Find where the given text appears and provide that cell's center as (X, Y) coordinate. 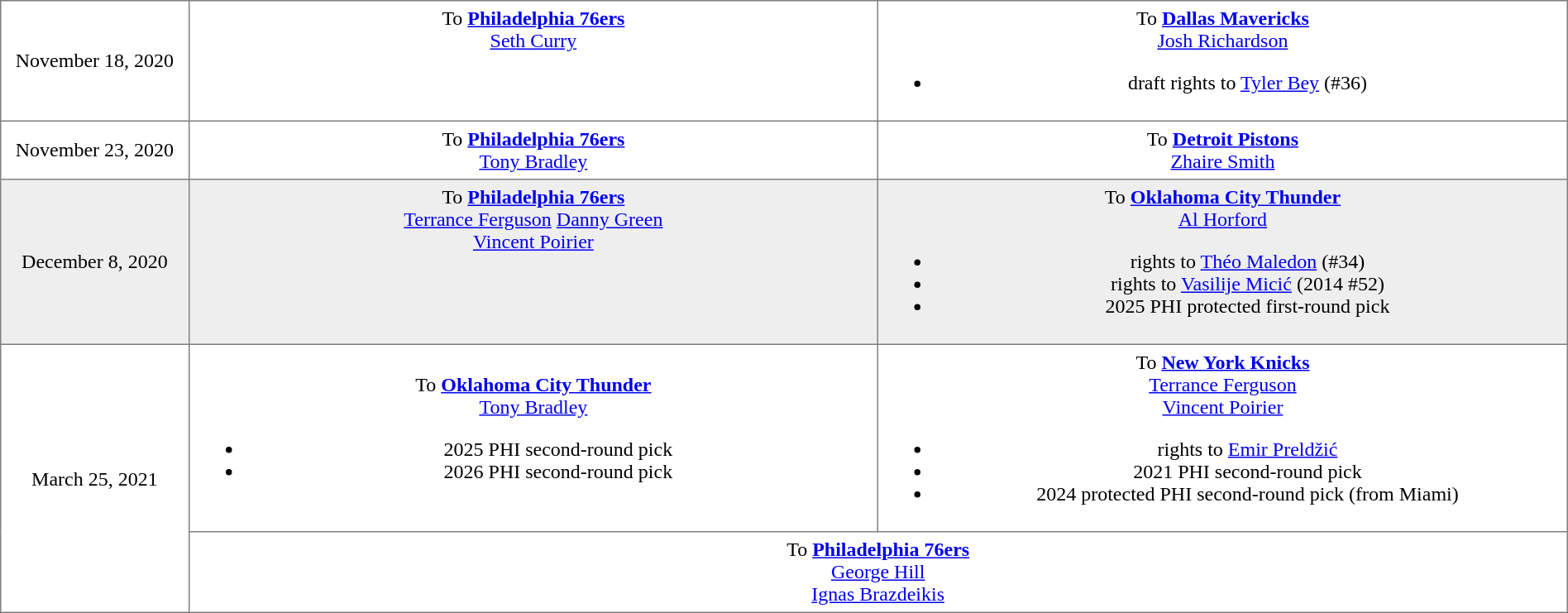
December 8, 2020 (94, 262)
To Philadelphia 76ersGeorge HillIgnas Brazdeikis (878, 572)
To Detroit PistonsZhaire Smith (1223, 150)
To New York KnicksTerrance FergusonVincent Poirierrights to Emir Preldžić2021 PHI second-round pick2024 protected PHI second-round pick (from Miami) (1223, 438)
November 18, 2020 (94, 61)
To Philadelphia 76ersSeth Curry (533, 61)
To Oklahoma City ThunderTony Bradley2025 PHI second-round pick2026 PHI second-round pick (533, 438)
To Philadelphia 76ersTony Bradley (533, 150)
November 23, 2020 (94, 150)
To Oklahoma City ThunderAl Horfordrights to Théo Maledon (#34)rights to Vasilije Micić (2014 #52)2025 PHI protected first-round pick (1223, 262)
To Dallas MavericksJosh Richardsondraft rights to Tyler Bey (#36) (1223, 61)
March 25, 2021 (94, 478)
To Philadelphia 76ersTerrance Ferguson Danny GreenVincent Poirier (533, 262)
